Identify which cell holds the provided text, then report its [X, Y] central coordinate. 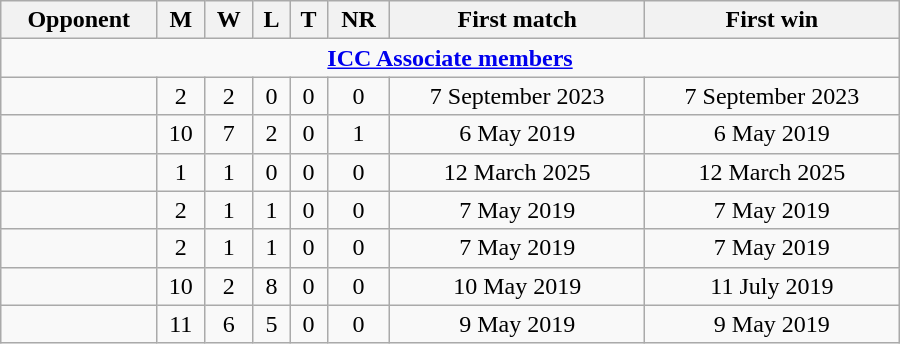
6 [229, 324]
M [181, 20]
L [272, 20]
First win [772, 20]
11 July 2019 [772, 286]
Opponent [79, 20]
T [308, 20]
10 May 2019 [518, 286]
8 [272, 286]
First match [518, 20]
NR [358, 20]
7 [229, 134]
ICC Associate members [450, 58]
11 [181, 324]
W [229, 20]
5 [272, 324]
